Capture the cell that displays the provided text and extract its [X, Y] central coordinate. 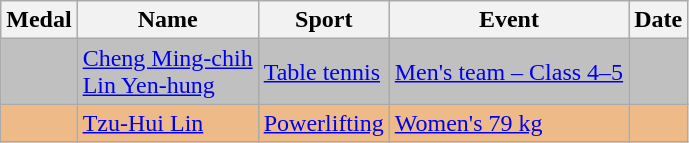
Date [658, 20]
Cheng Ming-chihLin Yen-hung [168, 72]
Women's 79 kg [508, 123]
Name [168, 20]
Event [508, 20]
Table tennis [324, 72]
Sport [324, 20]
Powerlifting [324, 123]
Tzu-Hui Lin [168, 123]
Men's team – Class 4–5 [508, 72]
Medal [39, 20]
